Determine the [x, y] coordinate at the center of the cell enclosing the given text.  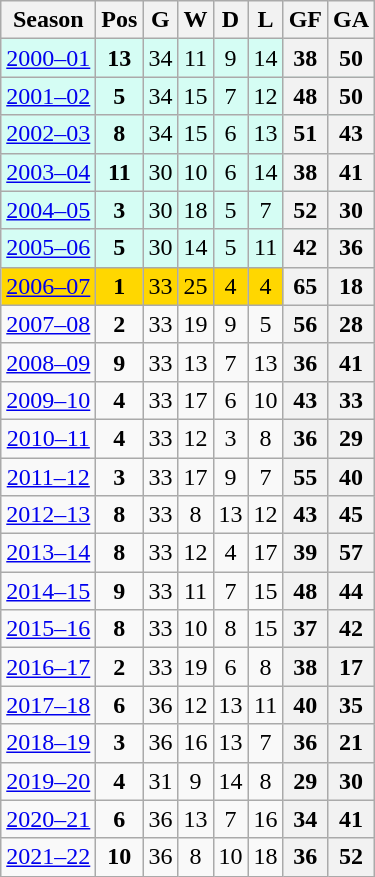
65 [305, 286]
W [196, 20]
45 [352, 515]
57 [352, 553]
2018–19 [48, 743]
2019–20 [48, 781]
2021–22 [48, 857]
37 [305, 629]
56 [305, 324]
2013–14 [48, 553]
55 [305, 477]
25 [196, 286]
2004–05 [48, 210]
51 [305, 134]
GA [352, 20]
28 [352, 324]
Season [48, 20]
2012–13 [48, 515]
35 [352, 705]
GF [305, 20]
2010–11 [48, 438]
2014–15 [48, 591]
31 [160, 781]
44 [352, 591]
2003–04 [48, 172]
G [160, 20]
2006–07 [48, 286]
21 [352, 743]
2009–10 [48, 400]
2011–12 [48, 477]
2005–06 [48, 248]
Pos [120, 20]
1 [120, 286]
2015–16 [48, 629]
L [266, 20]
2020–21 [48, 819]
2008–09 [48, 362]
D [230, 20]
39 [305, 553]
2007–08 [48, 324]
2002–03 [48, 134]
2000–01 [48, 58]
2016–17 [48, 667]
2017–18 [48, 705]
2001–02 [48, 96]
